Extract the (x, y) coordinate from the center of the cell holding the provided text.  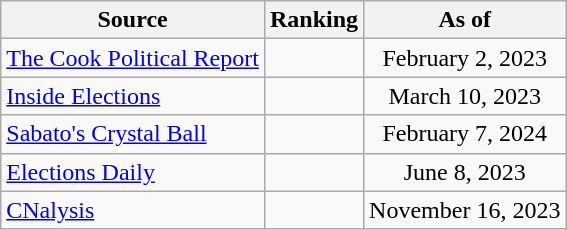
Ranking (314, 20)
Sabato's Crystal Ball (133, 134)
February 7, 2024 (465, 134)
As of (465, 20)
June 8, 2023 (465, 172)
CNalysis (133, 210)
Elections Daily (133, 172)
Inside Elections (133, 96)
March 10, 2023 (465, 96)
November 16, 2023 (465, 210)
The Cook Political Report (133, 58)
February 2, 2023 (465, 58)
Source (133, 20)
